Extract the (x, y) coordinate from the center of the cell holding the provided text.  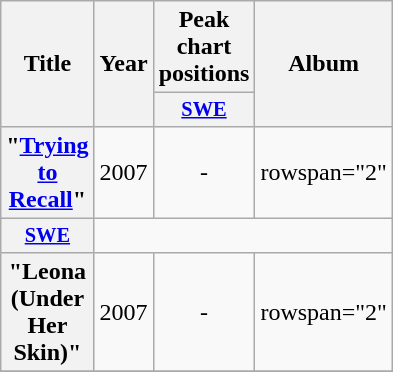
"Trying to Recall" (48, 172)
Peak chart positions (204, 47)
"Leona (Under Her Skin)" (48, 312)
Year (124, 64)
Album (324, 64)
Title (48, 64)
